Return the (x, y) coordinate for the center point of the cell that contains the specified text.  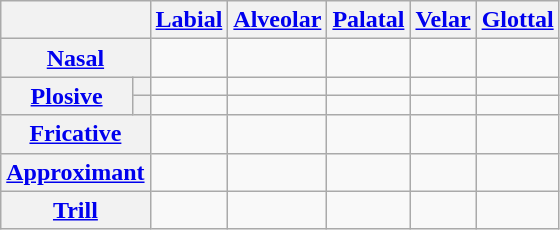
Glottal (518, 20)
Nasal (76, 58)
Velar (443, 20)
Trill (76, 210)
Fricative (76, 134)
Plosive (67, 96)
Alveolar (278, 20)
Approximant (76, 172)
Labial (189, 20)
Palatal (368, 20)
